Return the (x, y) coordinate for the center point of the cell that contains the specified text.  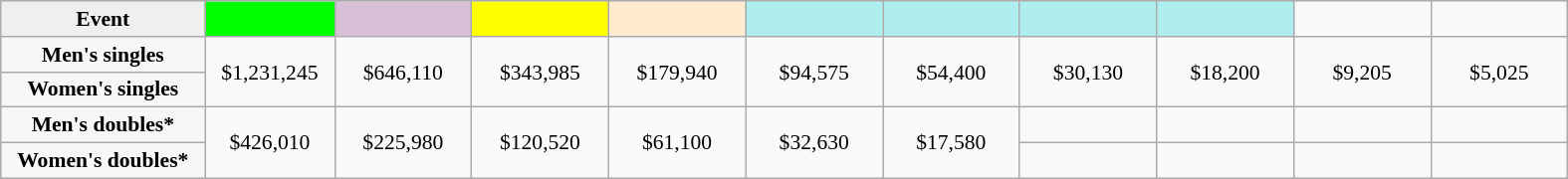
Men's doubles* (104, 125)
$17,580 (951, 143)
$225,980 (403, 143)
$646,110 (403, 72)
$1,231,245 (270, 72)
$61,100 (677, 143)
$343,985 (541, 72)
$179,940 (677, 72)
$426,010 (270, 143)
Women's singles (104, 89)
Event (104, 19)
$54,400 (951, 72)
$94,575 (814, 72)
$9,205 (1362, 72)
$5,025 (1499, 72)
$120,520 (541, 143)
Men's singles (104, 55)
Women's doubles* (104, 161)
$32,630 (814, 143)
$30,130 (1088, 72)
$18,200 (1226, 72)
